Output the (x, y) coordinate of the center of the cell containing the given text.  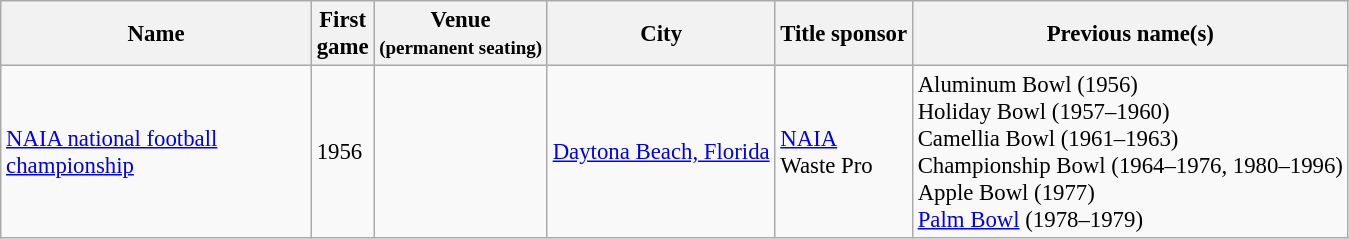
NAIAWaste Pro (844, 152)
NAIA national football championship (156, 152)
Venue(permanent seating) (461, 34)
City (661, 34)
1956 (342, 152)
Daytona Beach, Florida (661, 152)
Previous name(s) (1130, 34)
Aluminum Bowl (1956)Holiday Bowl (1957–1960)Camellia Bowl (1961–1963)Championship Bowl (1964–1976, 1980–1996)Apple Bowl (1977)Palm Bowl (1978–1979) (1130, 152)
Title sponsor (844, 34)
Firstgame (342, 34)
Name (156, 34)
